Return the [X, Y] coordinate for the center point of the cell that contains the specified text.  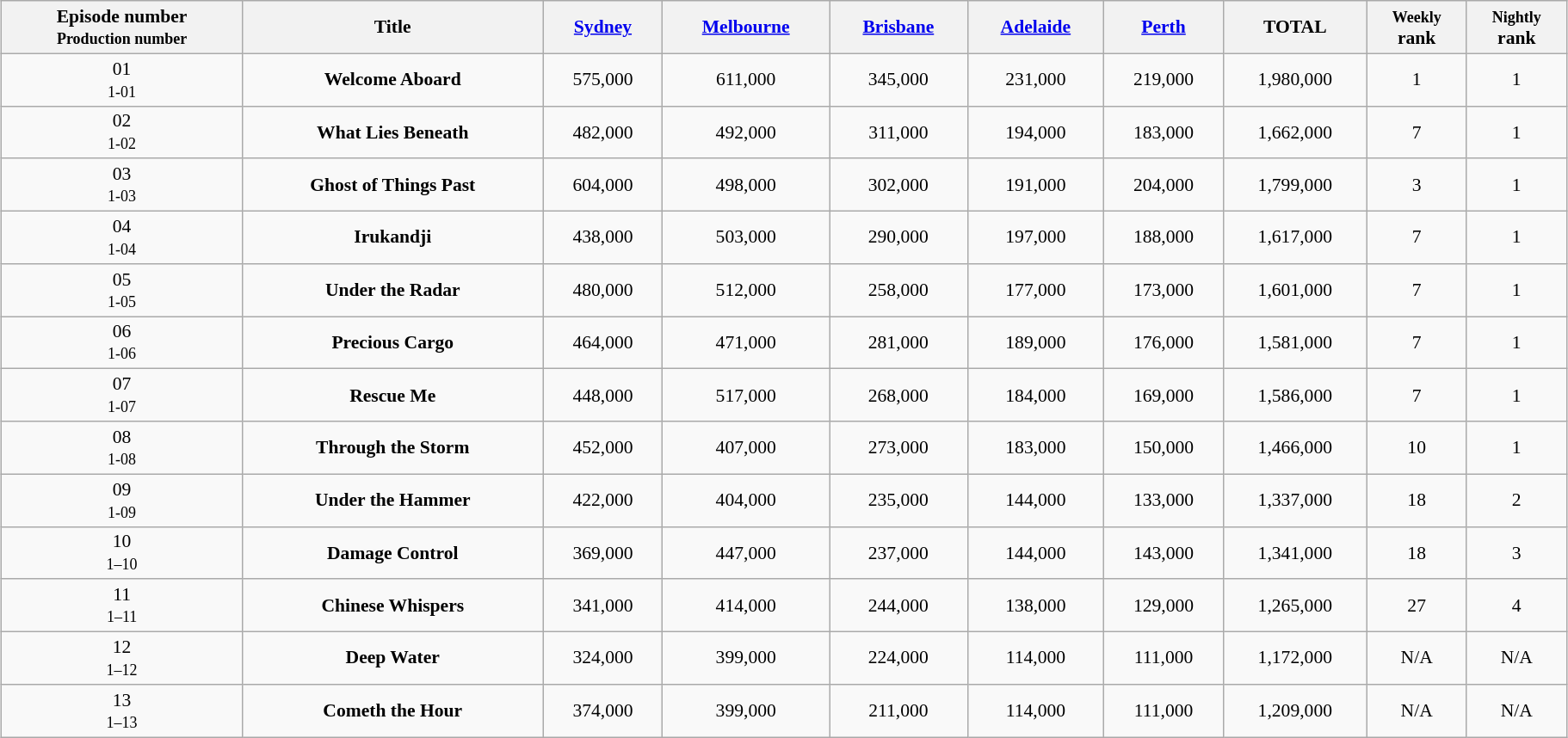
111–11 [122, 606]
1,799,000 [1294, 186]
Irukandji [392, 237]
Damage Control [392, 552]
498,000 [746, 186]
1,980,000 [1294, 79]
138,000 [1035, 606]
189,000 [1035, 342]
Under the Radar [392, 291]
374,000 [602, 710]
492,000 [746, 132]
438,000 [602, 237]
What Lies Beneath [392, 132]
268,000 [898, 396]
Melbourne [746, 28]
341,000 [602, 606]
Episode numberProduction number [122, 28]
188,000 [1164, 237]
235,000 [898, 501]
211,000 [898, 710]
031-03 [122, 186]
324,000 [602, 659]
Cometh the Hour [392, 710]
173,000 [1164, 291]
471,000 [746, 342]
Adelaide [1035, 28]
224,000 [898, 659]
219,000 [1164, 79]
1,337,000 [1294, 501]
407,000 [746, 447]
1,601,000 [1294, 291]
604,000 [602, 186]
133,000 [1164, 501]
1,209,000 [1294, 710]
422,000 [602, 501]
Precious Cargo [392, 342]
081-08 [122, 447]
482,000 [602, 132]
101–10 [122, 552]
1,341,000 [1294, 552]
TOTAL [1294, 28]
4 [1516, 606]
169,000 [1164, 396]
021-02 [122, 132]
191,000 [1035, 186]
Chinese Whispers [392, 606]
194,000 [1035, 132]
1,617,000 [1294, 237]
Nightlyrank [1516, 28]
061-06 [122, 342]
447,000 [746, 552]
1,586,000 [1294, 396]
Perth [1164, 28]
Under the Hammer [392, 501]
258,000 [898, 291]
311,000 [898, 132]
Deep Water [392, 659]
051-05 [122, 291]
129,000 [1164, 606]
27 [1417, 606]
143,000 [1164, 552]
150,000 [1164, 447]
290,000 [898, 237]
1,581,000 [1294, 342]
176,000 [1164, 342]
480,000 [602, 291]
197,000 [1035, 237]
512,000 [746, 291]
302,000 [898, 186]
Through the Storm [392, 447]
345,000 [898, 79]
011-01 [122, 79]
281,000 [898, 342]
10 [1417, 447]
Welcome Aboard [392, 79]
Sydney [602, 28]
131–13 [122, 710]
273,000 [898, 447]
452,000 [602, 447]
1,265,000 [1294, 606]
464,000 [602, 342]
2 [1516, 501]
611,000 [746, 79]
041-04 [122, 237]
448,000 [602, 396]
414,000 [746, 606]
517,000 [746, 396]
1,662,000 [1294, 132]
121–12 [122, 659]
Weeklyrank [1417, 28]
184,000 [1035, 396]
503,000 [746, 237]
237,000 [898, 552]
231,000 [1035, 79]
071-07 [122, 396]
091-09 [122, 501]
244,000 [898, 606]
Brisbane [898, 28]
Ghost of Things Past [392, 186]
177,000 [1035, 291]
Title [392, 28]
1,172,000 [1294, 659]
204,000 [1164, 186]
575,000 [602, 79]
Rescue Me [392, 396]
1,466,000 [1294, 447]
404,000 [746, 501]
369,000 [602, 552]
